Scan for the cell matching the given text and deliver its (x, y) coordinate at center. 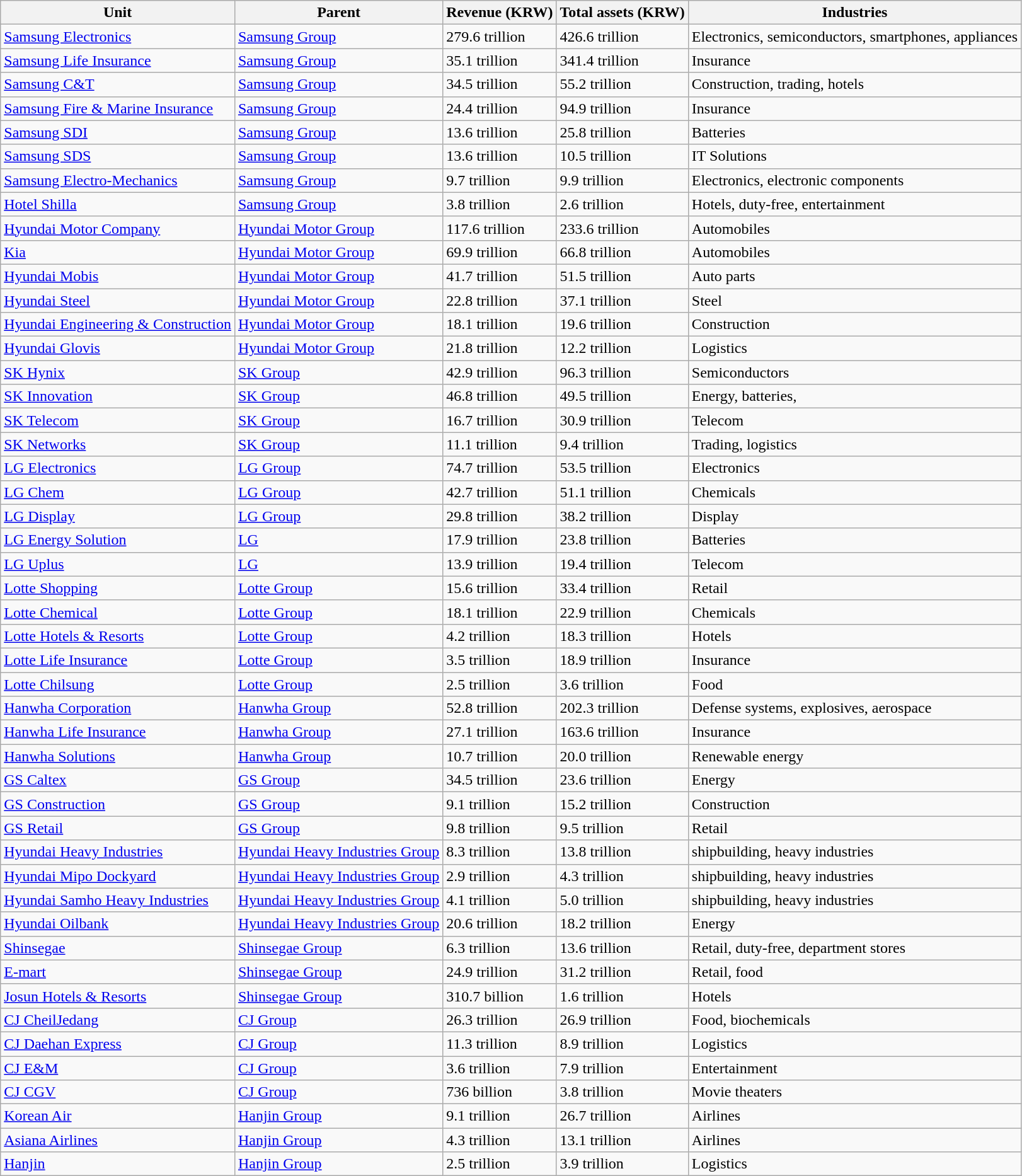
49.5 trillion (623, 396)
Lotte Shopping (118, 588)
4.1 trillion (500, 900)
23.8 trillion (623, 540)
5.0 trillion (623, 900)
10.7 trillion (500, 756)
LG Energy Solution (118, 540)
9.9 trillion (623, 180)
13.9 trillion (500, 564)
233.6 trillion (623, 228)
13.8 trillion (623, 852)
GS Retail (118, 828)
30.9 trillion (623, 420)
Hyundai Mobis (118, 276)
Industries (854, 13)
12.2 trillion (623, 349)
Samsung Electro-Mechanics (118, 180)
2.9 trillion (500, 876)
55.2 trillion (623, 84)
8.9 trillion (623, 1044)
E-mart (118, 972)
163.6 trillion (623, 732)
18.9 trillion (623, 660)
96.3 trillion (623, 372)
53.5 trillion (623, 468)
SK Telecom (118, 420)
46.8 trillion (500, 396)
117.6 trillion (500, 228)
8.3 trillion (500, 852)
Semiconductors (854, 372)
LG Display (118, 516)
Hyundai Steel (118, 301)
Parent (338, 13)
341.4 trillion (623, 61)
52.8 trillion (500, 708)
LG Uplus (118, 564)
29.8 trillion (500, 516)
27.1 trillion (500, 732)
9.8 trillion (500, 828)
CJ CGV (118, 1092)
25.8 trillion (623, 132)
Hyundai Motor Company (118, 228)
9.5 trillion (623, 828)
Entertainment (854, 1068)
22.8 trillion (500, 301)
16.7 trillion (500, 420)
21.8 trillion (500, 349)
Lotte Life Insurance (118, 660)
Hanwha Solutions (118, 756)
35.1 trillion (500, 61)
4.2 trillion (500, 636)
Lotte Hotels & Resorts (118, 636)
Construction, trading, hotels (854, 84)
9.4 trillion (623, 444)
Steel (854, 301)
18.3 trillion (623, 636)
2.6 trillion (623, 204)
CJ E&M (118, 1068)
Food, biochemicals (854, 1020)
26.7 trillion (623, 1116)
Auto parts (854, 276)
Hanwha Life Insurance (118, 732)
SK Hynix (118, 372)
279.6 trillion (500, 37)
Total assets (KRW) (623, 13)
6.3 trillion (500, 948)
69.9 trillion (500, 252)
20.0 trillion (623, 756)
736 billion (500, 1092)
Movie theaters (854, 1092)
Defense systems, explosives, aerospace (854, 708)
CJ Daehan Express (118, 1044)
LG Chem (118, 492)
GS Caltex (118, 780)
Kia (118, 252)
26.9 trillion (623, 1020)
66.8 trillion (623, 252)
51.1 trillion (623, 492)
Samsung C&T (118, 84)
SK Innovation (118, 396)
Energy, batteries, (854, 396)
7.9 trillion (623, 1068)
38.2 trillion (623, 516)
22.9 trillion (623, 612)
31.2 trillion (623, 972)
17.9 trillion (500, 540)
11.3 trillion (500, 1044)
74.7 trillion (500, 468)
CJ CheilJedang (118, 1020)
51.5 trillion (623, 276)
Display (854, 516)
3.9 trillion (623, 1164)
Lotte Chilsung (118, 684)
24.4 trillion (500, 108)
Korean Air (118, 1116)
24.9 trillion (500, 972)
Samsung Electronics (118, 37)
20.6 trillion (500, 924)
Josun Hotels & Resorts (118, 996)
26.3 trillion (500, 1020)
Unit (118, 13)
15.6 trillion (500, 588)
Hanjin (118, 1164)
Electronics (854, 468)
1.6 trillion (623, 996)
Hyundai Oilbank (118, 924)
42.7 trillion (500, 492)
18.2 trillion (623, 924)
Electronics, electronic components (854, 180)
Hyundai Heavy Industries (118, 852)
23.6 trillion (623, 780)
GS Construction (118, 804)
Food (854, 684)
Trading, logistics (854, 444)
33.4 trillion (623, 588)
Electronics, semiconductors, smartphones, appliances (854, 37)
Hyundai Glovis (118, 349)
41.7 trillion (500, 276)
Samsung Fire & Marine Insurance (118, 108)
10.5 trillion (623, 156)
Hyundai Engineering & Construction (118, 325)
19.4 trillion (623, 564)
Retail, duty-free, department stores (854, 948)
Hotels, duty-free, entertainment (854, 204)
Shinsegae (118, 948)
Samsung SDI (118, 132)
426.6 trillion (623, 37)
3.5 trillion (500, 660)
Asiana Airlines (118, 1140)
Lotte Chemical (118, 612)
Hyundai Samho Heavy Industries (118, 900)
Hotel Shilla (118, 204)
Renewable energy (854, 756)
9.7 trillion (500, 180)
19.6 trillion (623, 325)
42.9 trillion (500, 372)
310.7 billion (500, 996)
Samsung SDS (118, 156)
11.1 trillion (500, 444)
94.9 trillion (623, 108)
15.2 trillion (623, 804)
IT Solutions (854, 156)
LG Electronics (118, 468)
Samsung Life Insurance (118, 61)
SK Networks (118, 444)
13.1 trillion (623, 1140)
Retail, food (854, 972)
Revenue (KRW) (500, 13)
Hyundai Mipo Dockyard (118, 876)
202.3 trillion (623, 708)
Hanwha Corporation (118, 708)
37.1 trillion (623, 301)
